Output the [x, y] coordinate of the center of the cell containing the given text.  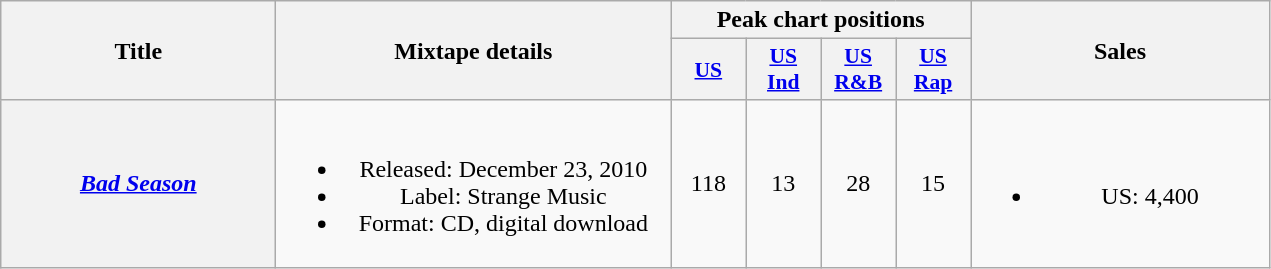
Sales [1120, 50]
15 [934, 184]
US [708, 70]
Mixtape details [474, 50]
28 [858, 184]
USInd [784, 70]
118 [708, 184]
Released: December 23, 2010Label: Strange MusicFormat: CD, digital download [474, 184]
US: 4,400 [1120, 184]
USRap [934, 70]
USR&B [858, 70]
Title [138, 50]
Peak chart positions [821, 20]
Bad Season [138, 184]
13 [784, 184]
